Locate the cell with the specified text and output its [x, y] center coordinate. 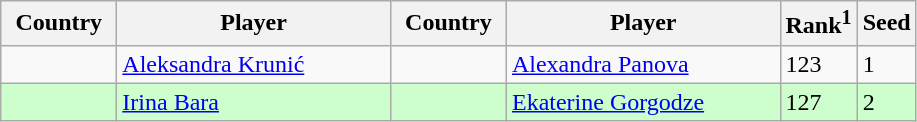
Rank1 [818, 24]
2 [886, 102]
Irina Bara [254, 102]
Aleksandra Krunić [254, 64]
Alexandra Panova [643, 64]
1 [886, 64]
Seed [886, 24]
Ekaterine Gorgodze [643, 102]
123 [818, 64]
127 [818, 102]
